Provide the [x, y] coordinate of the cell's center where the given text is located.  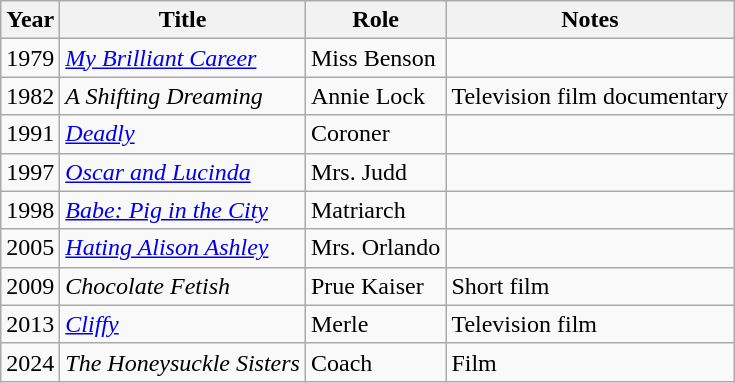
Coroner [375, 134]
Film [590, 362]
Oscar and Lucinda [183, 172]
2024 [30, 362]
1998 [30, 210]
Prue Kaiser [375, 286]
1997 [30, 172]
Title [183, 20]
Mrs. Orlando [375, 248]
Notes [590, 20]
Chocolate Fetish [183, 286]
Television film documentary [590, 96]
Year [30, 20]
Miss Benson [375, 58]
2009 [30, 286]
Television film [590, 324]
1979 [30, 58]
1982 [30, 96]
Annie Lock [375, 96]
Babe: Pig in the City [183, 210]
Cliffy [183, 324]
2013 [30, 324]
Merle [375, 324]
Short film [590, 286]
Coach [375, 362]
My Brilliant Career [183, 58]
2005 [30, 248]
Matriarch [375, 210]
The Honeysuckle Sisters [183, 362]
Hating Alison Ashley [183, 248]
Role [375, 20]
Deadly [183, 134]
1991 [30, 134]
A Shifting Dreaming [183, 96]
Mrs. Judd [375, 172]
